Determine the [x, y] coordinate at the center of the cell enclosing the given text.  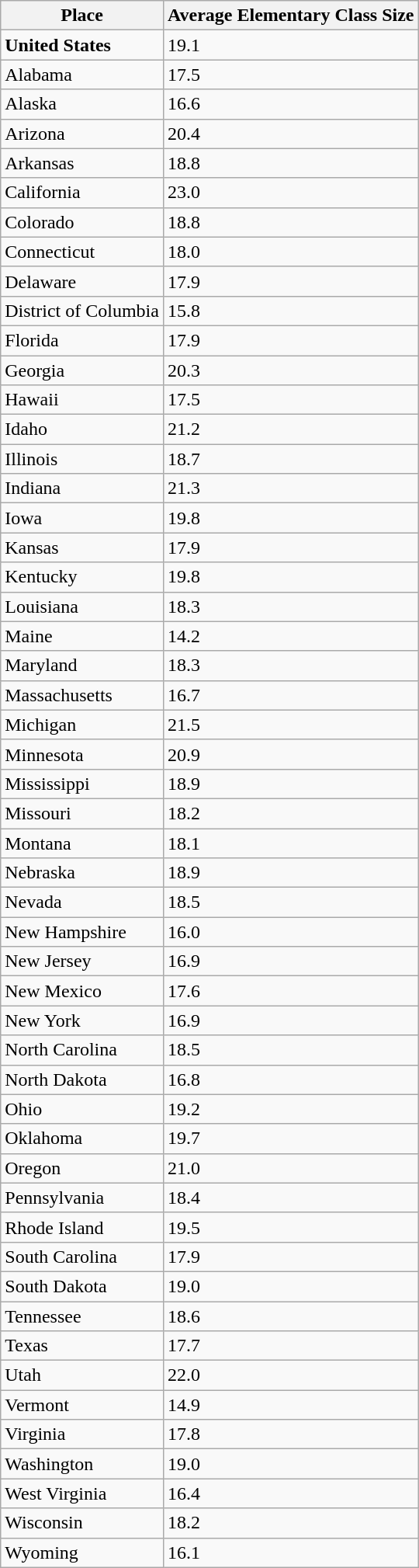
Montana [82, 843]
Nebraska [82, 873]
Mississippi [82, 784]
South Carolina [82, 1257]
Kansas [82, 548]
Pennsylvania [82, 1198]
Maryland [82, 666]
Rhode Island [82, 1227]
United States [82, 45]
Arizona [82, 134]
District of Columbia [82, 311]
Colorado [82, 222]
17.8 [290, 1434]
Oklahoma [82, 1139]
16.7 [290, 695]
Indiana [82, 488]
19.5 [290, 1227]
California [82, 193]
23.0 [290, 193]
Kentucky [82, 577]
North Dakota [82, 1080]
Illinois [82, 459]
16.6 [290, 104]
New York [82, 1020]
20.9 [290, 754]
Utah [82, 1375]
Idaho [82, 429]
Hawaii [82, 400]
Nevada [82, 902]
19.7 [290, 1139]
21.2 [290, 429]
17.7 [290, 1346]
21.3 [290, 488]
18.7 [290, 459]
Louisiana [82, 607]
New Jersey [82, 961]
Missouri [82, 813]
18.6 [290, 1316]
Oregon [82, 1168]
Alabama [82, 75]
Virginia [82, 1434]
Wyoming [82, 1552]
19.2 [290, 1109]
18.1 [290, 843]
18.4 [290, 1198]
19.1 [290, 45]
20.3 [290, 370]
Minnesota [82, 754]
Michigan [82, 725]
Arkansas [82, 163]
Maine [82, 636]
Texas [82, 1346]
21.5 [290, 725]
Place [82, 16]
21.0 [290, 1168]
New Mexico [82, 991]
15.8 [290, 311]
Delaware [82, 281]
16.4 [290, 1493]
20.4 [290, 134]
Ohio [82, 1109]
New Hampshire [82, 932]
Massachusetts [82, 695]
16.8 [290, 1080]
16.1 [290, 1552]
22.0 [290, 1375]
Alaska [82, 104]
North Carolina [82, 1050]
Washington [82, 1464]
Tennessee [82, 1316]
14.9 [290, 1405]
Connecticut [82, 252]
Georgia [82, 370]
14.2 [290, 636]
Florida [82, 340]
West Virginia [82, 1493]
16.0 [290, 932]
17.6 [290, 991]
Iowa [82, 518]
18.0 [290, 252]
Average Elementary Class Size [290, 16]
South Dakota [82, 1286]
Wisconsin [82, 1523]
Vermont [82, 1405]
